Return the [x, y] coordinate for the center point of the cell that contains the specified text.  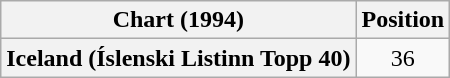
Position [403, 20]
Chart (1994) [178, 20]
36 [403, 58]
Iceland (Íslenski Listinn Topp 40) [178, 58]
